Identify which cell holds the provided text, then report its (X, Y) central coordinate. 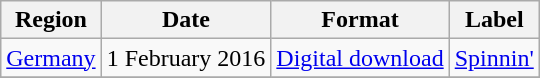
1 February 2016 (186, 58)
Germany (51, 58)
Format (360, 20)
Region (51, 20)
Label (494, 20)
Spinnin' (494, 58)
Digital download (360, 58)
Date (186, 20)
